Identify which cell holds the provided text, then report its (x, y) central coordinate. 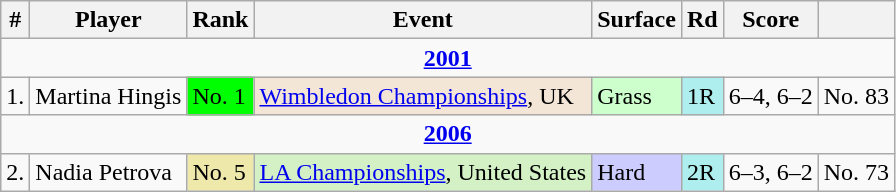
Rank (220, 20)
2006 (448, 134)
Rd (702, 20)
Martina Hingis (108, 96)
2001 (448, 58)
1. (16, 96)
2. (16, 172)
Grass (637, 96)
Wimbledon Championships, UK (423, 96)
6–3, 6–2 (770, 172)
2R (702, 172)
# (16, 20)
No. 83 (856, 96)
Hard (637, 172)
Player (108, 20)
No. 1 (220, 96)
1R (702, 96)
Nadia Petrova (108, 172)
No. 5 (220, 172)
Event (423, 20)
6–4, 6–2 (770, 96)
No. 73 (856, 172)
Surface (637, 20)
Score (770, 20)
LA Championships, United States (423, 172)
